Output the (x, y) coordinate of the center of the cell containing the given text.  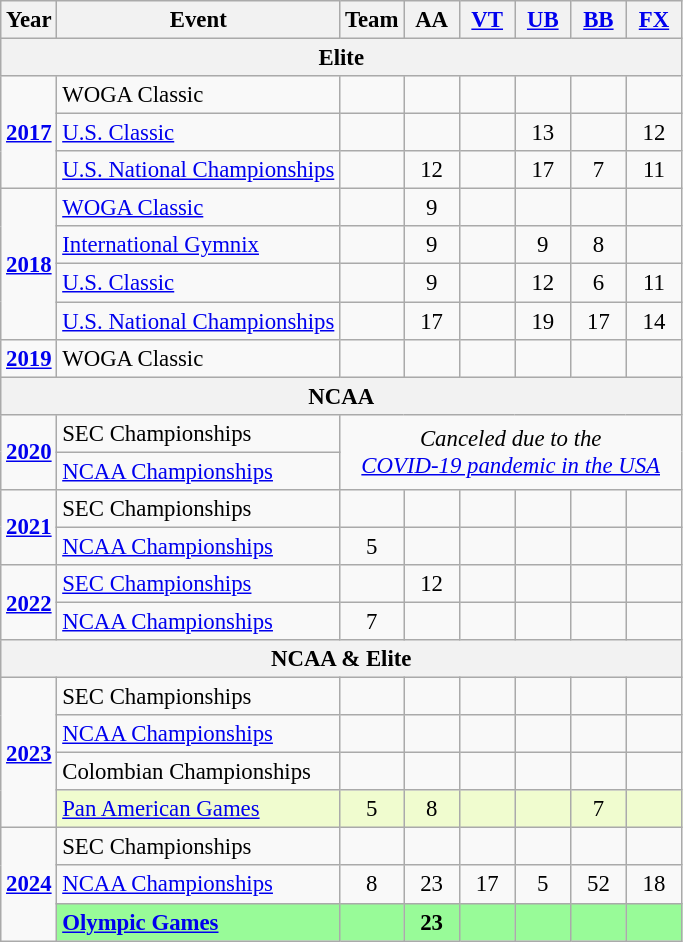
Canceled due to theCOVID-19 pandemic in the USA (511, 452)
6 (599, 283)
Olympic Games (198, 922)
AA (432, 20)
International Gymnix (198, 245)
FX (654, 20)
Team (372, 20)
2021 (29, 528)
18 (654, 885)
UB (543, 20)
2022 (29, 602)
19 (543, 321)
VT (487, 20)
Pan American Games (198, 809)
13 (543, 133)
2018 (29, 264)
Elite (342, 58)
NCAA & Elite (342, 659)
14 (654, 321)
2019 (29, 358)
2024 (29, 884)
2017 (29, 132)
NCAA (342, 396)
Event (198, 20)
Colombian Championships (198, 772)
2020 (29, 452)
52 (599, 885)
Year (29, 20)
BB (599, 20)
2023 (29, 753)
